Output the (X, Y) coordinate of the center of the cell containing the given text.  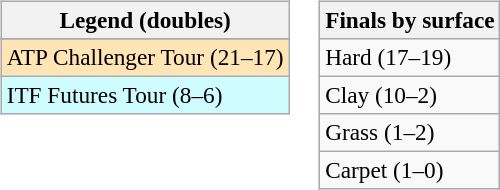
ITF Futures Tour (8–6) (145, 95)
Grass (1–2) (410, 133)
ATP Challenger Tour (21–17) (145, 57)
Clay (10–2) (410, 95)
Finals by surface (410, 20)
Carpet (1–0) (410, 171)
Hard (17–19) (410, 57)
Legend (doubles) (145, 20)
